Return [x, y] of the center of cell containing provided text 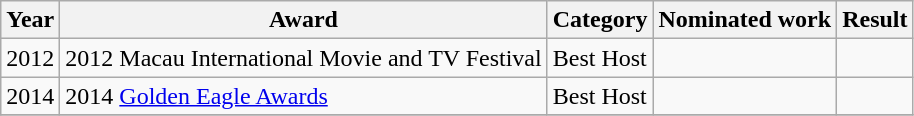
Result [875, 20]
Year [30, 20]
2014 Golden Eagle Awards [304, 96]
Category [600, 20]
2012 Macau International Movie and TV Festival [304, 58]
2014 [30, 96]
Nominated work [745, 20]
Award [304, 20]
2012 [30, 58]
